Determine the [X, Y] coordinate at the center of the cell enclosing the given text.  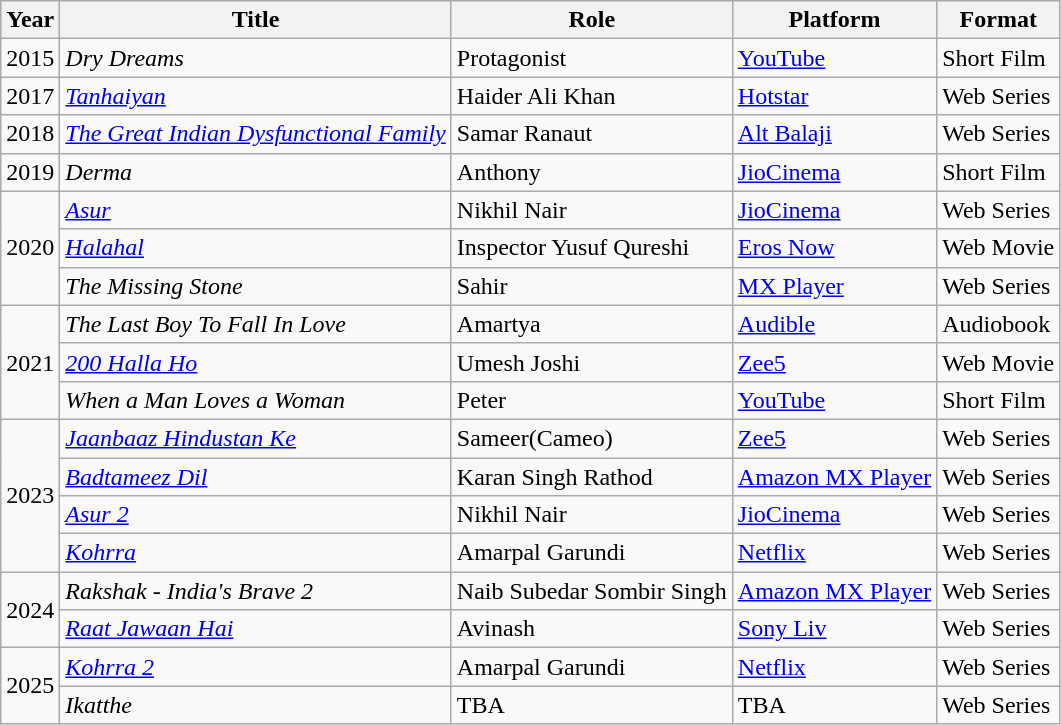
Derma [256, 172]
Jaanbaaz Hindustan Ke [256, 438]
2017 [30, 96]
Ikatthe [256, 705]
Karan Singh Rathod [592, 477]
Kohrra 2 [256, 667]
Samar Ranaut [592, 134]
Year [30, 20]
Raat Jawaan Hai [256, 629]
200 Halla Ho [256, 362]
Badtameez Dil [256, 477]
Tanhaiyan [256, 96]
MX Player [834, 286]
2023 [30, 495]
Asur [256, 210]
Peter [592, 400]
Audible [834, 324]
Anthony [592, 172]
The Last Boy To Fall In Love [256, 324]
Umesh Joshi [592, 362]
Alt Balaji [834, 134]
2015 [30, 58]
Haider Ali Khan [592, 96]
Halahal [256, 248]
The Great Indian Dysfunctional Family [256, 134]
The Missing Stone [256, 286]
Protagonist [592, 58]
Hotstar [834, 96]
Asur 2 [256, 515]
2021 [30, 362]
2020 [30, 248]
When a Man Loves a Woman [256, 400]
2018 [30, 134]
Dry Dreams [256, 58]
Sahir [592, 286]
Role [592, 20]
Naib Subedar Sombir Singh [592, 591]
Inspector Yusuf Qureshi [592, 248]
2025 [30, 686]
Audiobook [998, 324]
2019 [30, 172]
Kohrra [256, 553]
Avinash [592, 629]
Sameer(Cameo) [592, 438]
Rakshak - India's Brave 2 [256, 591]
Title [256, 20]
Platform [834, 20]
Amartya [592, 324]
Format [998, 20]
Eros Now [834, 248]
2024 [30, 610]
Sony Liv [834, 629]
